Determine the (X, Y) coordinate at the center of the cell enclosing the given text.  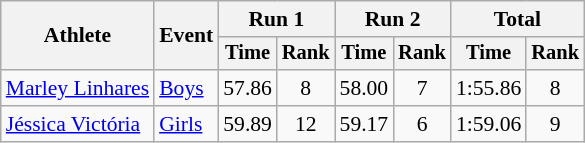
Run 1 (276, 19)
1:55.86 (488, 88)
Boys (186, 88)
Marley Linhares (78, 88)
Event (186, 36)
Run 2 (393, 19)
1:59.06 (488, 124)
59.89 (248, 124)
Jéssica Victória (78, 124)
7 (422, 88)
57.86 (248, 88)
9 (555, 124)
Athlete (78, 36)
59.17 (364, 124)
Total (518, 19)
58.00 (364, 88)
Girls (186, 124)
12 (306, 124)
6 (422, 124)
